Capture the cell that displays the provided text and extract its (X, Y) central coordinate. 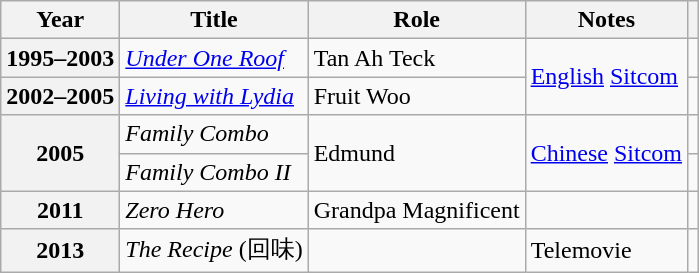
2005 (60, 153)
Family Combo (214, 134)
Fruit Woo (416, 96)
Year (60, 20)
1995–2003 (60, 58)
Grandpa Magnificent (416, 210)
Role (416, 20)
Family Combo II (214, 172)
Telemovie (606, 250)
Title (214, 20)
Living with Lydia (214, 96)
Notes (606, 20)
Under One Roof (214, 58)
2002–2005 (60, 96)
Chinese Sitcom (606, 153)
The Recipe (回味) (214, 250)
Tan Ah Teck (416, 58)
English Sitcom (606, 77)
2013 (60, 250)
Edmund (416, 153)
2011 (60, 210)
Zero Hero (214, 210)
